Scan for the cell matching the given text and deliver its [X, Y] coordinate at center. 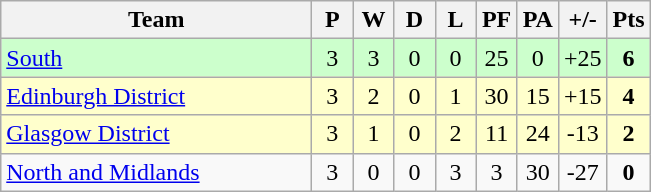
+/- [582, 20]
6 [628, 58]
+25 [582, 58]
Glasgow District [156, 134]
Team [156, 20]
+15 [582, 96]
South [156, 58]
-27 [582, 172]
D [414, 20]
15 [538, 96]
Pts [628, 20]
11 [496, 134]
Edinburgh District [156, 96]
PF [496, 20]
25 [496, 58]
-13 [582, 134]
24 [538, 134]
L [456, 20]
North and Midlands [156, 172]
P [332, 20]
PA [538, 20]
4 [628, 96]
W [374, 20]
